Capture the cell that displays the provided text and extract its [X, Y] central coordinate. 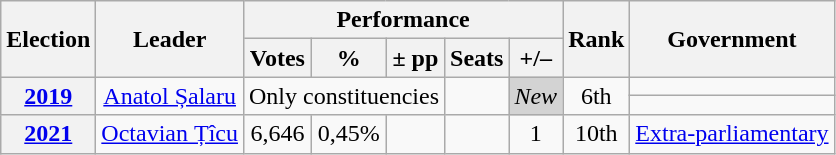
± pp [415, 58]
6,646 [277, 134]
Only constituencies [344, 96]
Rank [596, 39]
1 [536, 134]
0,45% [348, 134]
2021 [48, 134]
Government [732, 39]
Anatol Șalaru [170, 96]
Votes [277, 58]
% [348, 58]
Election [48, 39]
Extra-parliamentary [732, 134]
+/– [536, 58]
6th [596, 96]
10th [596, 134]
Seats [477, 58]
New [536, 96]
2019 [48, 96]
Octavian Țîcu [170, 134]
Leader [170, 39]
Performance [402, 20]
